Scan for the cell matching the given text and deliver its [X, Y] coordinate at center. 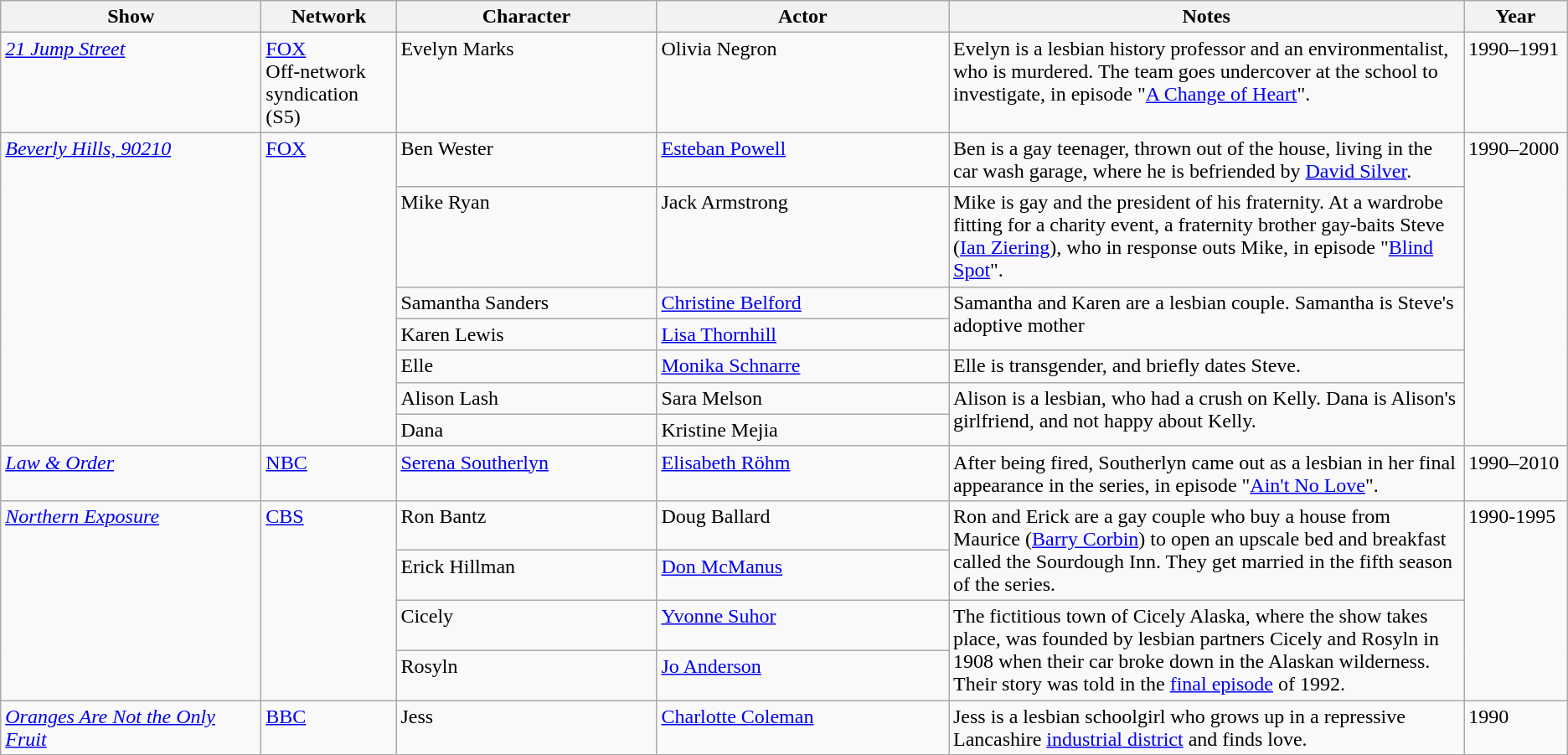
NBC [328, 473]
Monika Schnarre [802, 366]
Dana [526, 430]
FOX Off-network syndication (S5) [328, 82]
Alison is a lesbian, who had a crush on Kelly. Dana is Alison's girlfriend, and not happy about Kelly. [1206, 414]
1990–1991 [1516, 82]
BBC [328, 727]
Karen Lewis [526, 334]
Network [328, 17]
1990 [1516, 727]
Elle [526, 366]
Serena Southerlyn [526, 473]
Year [1516, 17]
Alison Lash [526, 398]
1990–2010 [1516, 473]
Jack Armstrong [802, 236]
After being fired, Southerlyn came out as a lesbian in her final appearance in the series, in episode "Ain't No Love". [1206, 473]
Beverly Hills, 90210 [131, 289]
1990-1995 [1516, 600]
Jo Anderson [802, 675]
Ron Bantz [526, 525]
Kristine Mejia [802, 430]
Sara Melson [802, 398]
Mike Ryan [526, 236]
Character [526, 17]
Northern Exposure [131, 600]
1990–2000 [1516, 289]
Samantha and Karen are a lesbian couple. Samantha is Steve's adoptive mother [1206, 318]
Jess is a lesbian schoolgirl who grows up in a repressive Lancashire industrial district and finds love. [1206, 727]
Notes [1206, 17]
FOX [328, 289]
Cicely [526, 625]
Oranges Are Not the Only Fruit [131, 727]
Elisabeth Röhm [802, 473]
Lisa Thornhill [802, 334]
21 Jump Street [131, 82]
Yvonne Suhor [802, 625]
Don McManus [802, 576]
Ben is a gay teenager, thrown out of the house, living in the car wash garage, where he is befriended by David Silver. [1206, 159]
Elle is transgender, and briefly dates Steve. [1206, 366]
Christine Belford [802, 303]
Law & Order [131, 473]
Jess [526, 727]
Erick Hillman [526, 576]
Ben Wester [526, 159]
Rosyln [526, 675]
Olivia Negron [802, 82]
Samantha Sanders [526, 303]
Esteban Powell [802, 159]
CBS [328, 600]
Evelyn Marks [526, 82]
Show [131, 17]
Charlotte Coleman [802, 727]
Doug Ballard [802, 525]
Actor [802, 17]
